Return the (x, y) coordinate for the center point of the cell that contains the specified text.  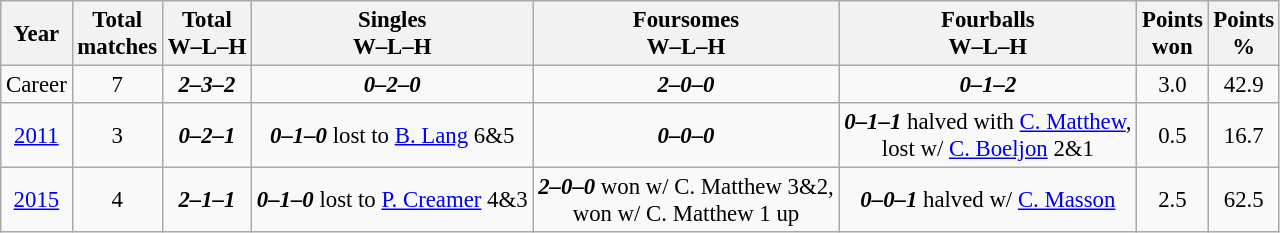
2011 (36, 136)
2–1–1 (206, 200)
2–0–0 won w/ C. Matthew 3&2, won w/ C. Matthew 1 up (686, 200)
0–1–0 lost to B. Lang 6&5 (392, 136)
Career (36, 85)
0–0–1 halved w/ C. Masson (988, 200)
3 (117, 136)
Points% (1244, 34)
2–0–0 (686, 85)
2015 (36, 200)
TotalW–L–H (206, 34)
16.7 (1244, 136)
FoursomesW–L–H (686, 34)
0–1–2 (988, 85)
0–0–0 (686, 136)
62.5 (1244, 200)
0.5 (1172, 136)
42.9 (1244, 85)
SinglesW–L–H (392, 34)
0–2–1 (206, 136)
7 (117, 85)
Totalmatches (117, 34)
3.0 (1172, 85)
Year (36, 34)
0–1–1 halved with C. Matthew,lost w/ C. Boeljon 2&1 (988, 136)
2.5 (1172, 200)
0–1–0 lost to P. Creamer 4&3 (392, 200)
Pointswon (1172, 34)
4 (117, 200)
2–3–2 (206, 85)
FourballsW–L–H (988, 34)
0–2–0 (392, 85)
